Return the [X, Y] coordinate for the center point of the cell that contains the specified text.  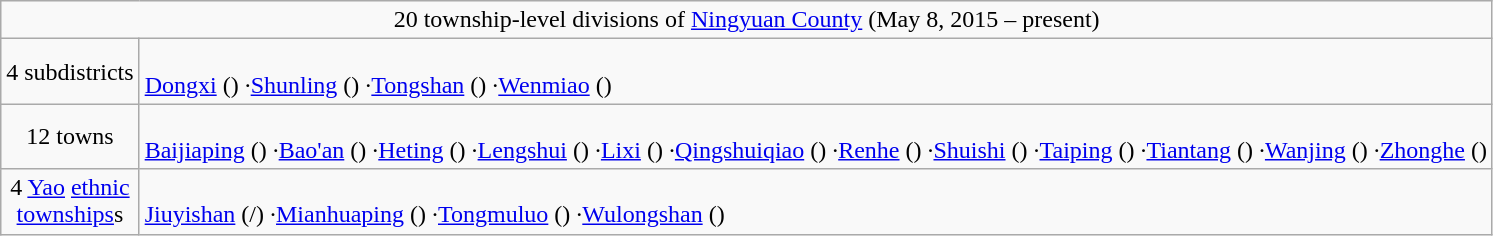
20 township-level divisions of Ningyuan County (May 8, 2015 – present) [747, 20]
Baijiaping () ·Bao'an () ·Heting () ·Lengshui () ·Lixi () ·Qingshuiqiao () ·Renhe () ·Shuishi () ·Taiping () ·Tiantang () ·Wanjing () ·Zhonghe () [816, 136]
12 towns [70, 136]
4 Yao ethnic townshipss [70, 202]
Jiuyishan (/) ·Mianhuaping () ·Tongmuluo () ·Wulongshan () [816, 202]
4 subdistricts [70, 72]
Dongxi () ·Shunling () ·Tongshan () ·Wenmiao () [816, 72]
